From the cell containing the given text, extract its center point as [X, Y] coordinate. 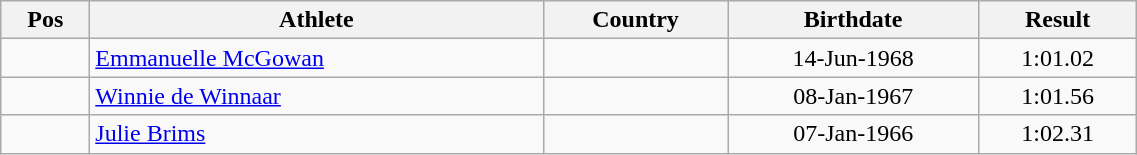
Country [636, 20]
14-Jun-1968 [853, 58]
Winnie de Winnaar [316, 96]
08-Jan-1967 [853, 96]
Pos [46, 20]
Athlete [316, 20]
1:01.56 [1057, 96]
1:02.31 [1057, 134]
Emmanuelle McGowan [316, 58]
1:01.02 [1057, 58]
Result [1057, 20]
Julie Brims [316, 134]
Birthdate [853, 20]
07-Jan-1966 [853, 134]
